Identify which cell holds the provided text, then report its (x, y) central coordinate. 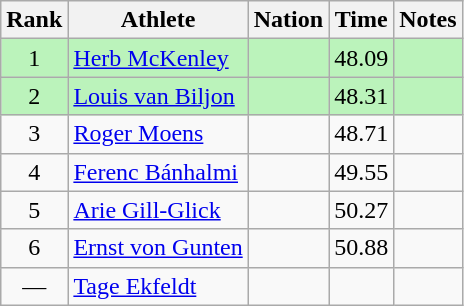
48.31 (362, 96)
Tage Ekfeldt (158, 286)
Notes (428, 20)
48.09 (362, 58)
4 (34, 172)
48.71 (362, 134)
50.88 (362, 248)
— (34, 286)
6 (34, 248)
Rank (34, 20)
50.27 (362, 210)
Athlete (158, 20)
49.55 (362, 172)
1 (34, 58)
Roger Moens (158, 134)
Nation (288, 20)
Ferenc Bánhalmi (158, 172)
Louis van Biljon (158, 96)
Herb McKenley (158, 58)
Ernst von Gunten (158, 248)
2 (34, 96)
Arie Gill-Glick (158, 210)
3 (34, 134)
5 (34, 210)
Time (362, 20)
